For the text-containing cell, return its midpoint in [X, Y] coordinate format. 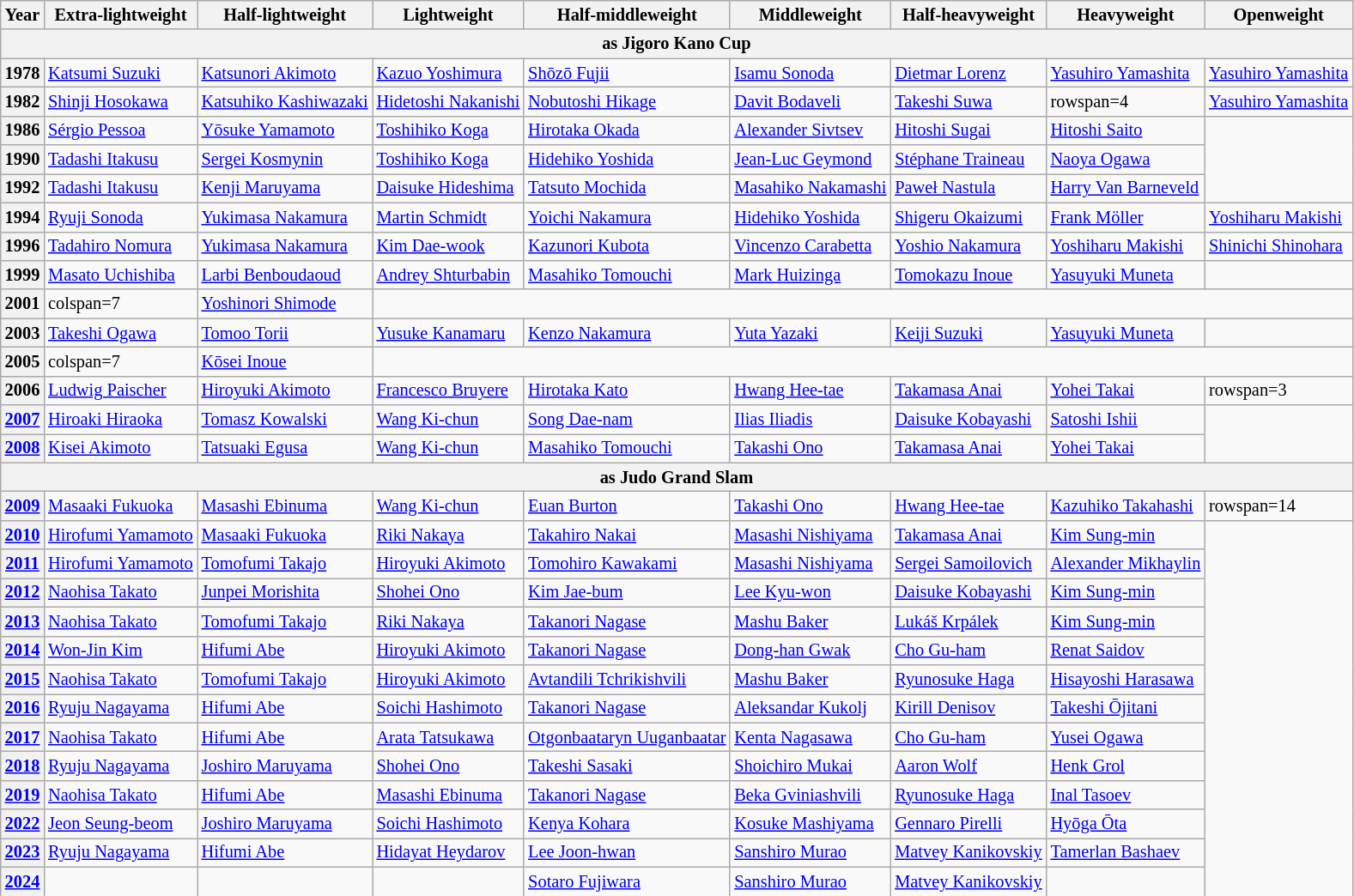
Avtandili Tchrikishvili [627, 679]
2018 [22, 766]
Daisuke Hideshima [448, 188]
Henk Grol [1126, 766]
Alexander Sivtsev [811, 130]
Hirotaka Kato [627, 390]
Katsuhiko Kashiwazaki [285, 101]
Hitoshi Sugai [968, 130]
Yoichi Nakamura [627, 217]
Sotaro Fujiwara [627, 881]
rowspan=4 [1126, 101]
1990 [22, 160]
Yoshinori Shimode [285, 304]
2022 [22, 824]
Song Dae-nam [627, 420]
1982 [22, 101]
2007 [22, 420]
Tatsuto Mochida [627, 188]
Hiroaki Hiraoka [120, 420]
Tomasz Kowalski [285, 420]
Isamu Sonoda [811, 73]
Half-heavyweight [968, 15]
Tadahiro Nomura [120, 246]
Shigeru Okaizumi [968, 217]
2012 [22, 592]
Kosuke Mashiyama [811, 824]
Yuta Yazaki [811, 333]
rowspan=3 [1278, 390]
Paweł Nastula [968, 188]
2008 [22, 448]
Won-Jin Kim [120, 651]
1996 [22, 246]
Martin Schmidt [448, 217]
Sérgio Pessoa [120, 130]
Ludwig Paischer [120, 390]
Francesco Bruyere [448, 390]
Tomoo Torii [285, 333]
2009 [22, 506]
Dietmar Lorenz [968, 73]
1999 [22, 275]
Masato Uchishiba [120, 275]
2006 [22, 390]
Sergei Samoilovich [968, 564]
Nobutoshi Hikage [627, 101]
Arata Tatsukawa [448, 737]
Shōzō Fujii [627, 73]
Beka Gviniashvili [811, 795]
1986 [22, 130]
2011 [22, 564]
Takeshi Ogawa [120, 333]
2014 [22, 651]
Ilias Iliadis [811, 420]
Kenya Kohara [627, 824]
Kazuhiko Takahashi [1126, 506]
Takeshi Ōjitani [1126, 708]
Inal Tasoev [1126, 795]
Naoya Ogawa [1126, 160]
Frank Möller [1126, 217]
Alexander Mikhaylin [1126, 564]
2017 [22, 737]
Tomokazu Inoue [968, 275]
Takahiro Nakai [627, 535]
Katsunori Akimoto [285, 73]
1994 [22, 217]
Kazuo Yoshimura [448, 73]
Heavyweight [1126, 15]
Lukáš Krpálek [968, 621]
Kirill Denisov [968, 708]
Yoshio Nakamura [968, 246]
2019 [22, 795]
2003 [22, 333]
Takeshi Sasaki [627, 766]
Sergei Kosmynin [285, 160]
Mark Huizinga [811, 275]
Dong-han Gwak [811, 651]
Lightweight [448, 15]
Takeshi Suwa [968, 101]
Hidayat Heydarov [448, 852]
Hidetoshi Nakanishi [448, 101]
Aaron Wolf [968, 766]
Yōsuke Yamamoto [285, 130]
Lee Joon-hwan [627, 852]
Katsumi Suzuki [120, 73]
Kazunori Kubota [627, 246]
Kenji Maruyama [285, 188]
Yusei Ogawa [1126, 737]
Tamerlan Bashaev [1126, 852]
Ryuji Sonoda [120, 217]
2016 [22, 708]
Hyōga Ōta [1126, 824]
Vincenzo Carabetta [811, 246]
Kenzo Nakamura [627, 333]
Junpei Morishita [285, 592]
Kim Jae-bum [627, 592]
1992 [22, 188]
Tomohiro Kawakami [627, 564]
as Judo Grand Slam [677, 477]
Half-lightweight [285, 15]
1978 [22, 73]
Jeon Seung-beom [120, 824]
Gennaro Pirelli [968, 824]
Kenta Nagasawa [811, 737]
2005 [22, 361]
Hitoshi Saito [1126, 130]
Shinichi Shinohara [1278, 246]
Jean-Luc Geymond [811, 160]
Yusuke Kanamaru [448, 333]
Hisayoshi Harasawa [1126, 679]
Aleksandar Kukolj [811, 708]
Davit Bodaveli [811, 101]
Openweight [1278, 15]
rowspan=14 [1278, 506]
Kōsei Inoue [285, 361]
Year [22, 15]
Euan Burton [627, 506]
Shoichiro Mukai [811, 766]
Otgonbaataryn Uuganbaatar [627, 737]
Stéphane Traineau [968, 160]
2013 [22, 621]
Extra-lightweight [120, 15]
Tatsuaki Egusa [285, 448]
Middleweight [811, 15]
2023 [22, 852]
Satoshi Ishii [1126, 420]
2024 [22, 881]
Larbi Benboudaoud [285, 275]
Kim Dae-wook [448, 246]
Half-middleweight [627, 15]
as Jigoro Kano Cup [677, 44]
2001 [22, 304]
Keiji Suzuki [968, 333]
Renat Saidov [1126, 651]
Kisei Akimoto [120, 448]
Masahiko Nakamashi [811, 188]
Shinji Hosokawa [120, 101]
2015 [22, 679]
Andrey Shturbabin [448, 275]
Lee Kyu-won [811, 592]
2010 [22, 535]
Harry Van Barneveld [1126, 188]
Hirotaka Okada [627, 130]
